Search for the cell housing the specified text and yield its [x, y] center coordinate. 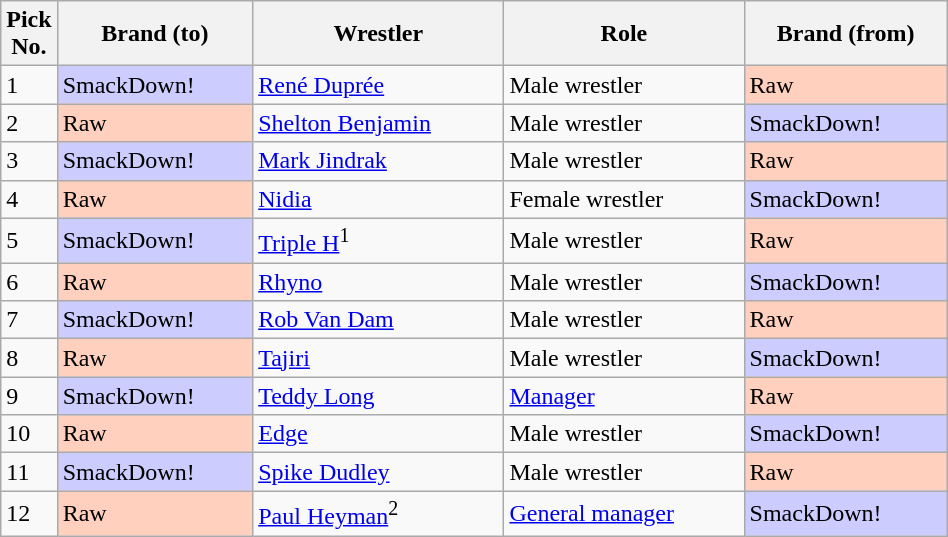
René Duprée [378, 85]
Edge [378, 434]
9 [29, 396]
Female wrestler [624, 199]
Pick No. [29, 34]
Shelton Benjamin [378, 123]
Mark Jindrak [378, 161]
2 [29, 123]
Brand (to) [155, 34]
Wrestler [378, 34]
General manager [624, 514]
Paul Heyman2 [378, 514]
Teddy Long [378, 396]
Brand (from) [846, 34]
10 [29, 434]
Triple H1 [378, 240]
4 [29, 199]
Spike Dudley [378, 472]
5 [29, 240]
7 [29, 320]
Rob Van Dam [378, 320]
Rhyno [378, 282]
1 [29, 85]
12 [29, 514]
Role [624, 34]
Tajiri [378, 358]
6 [29, 282]
3 [29, 161]
11 [29, 472]
Manager [624, 396]
Nidia [378, 199]
8 [29, 358]
